Identify which cell holds the provided text, then report its (x, y) central coordinate. 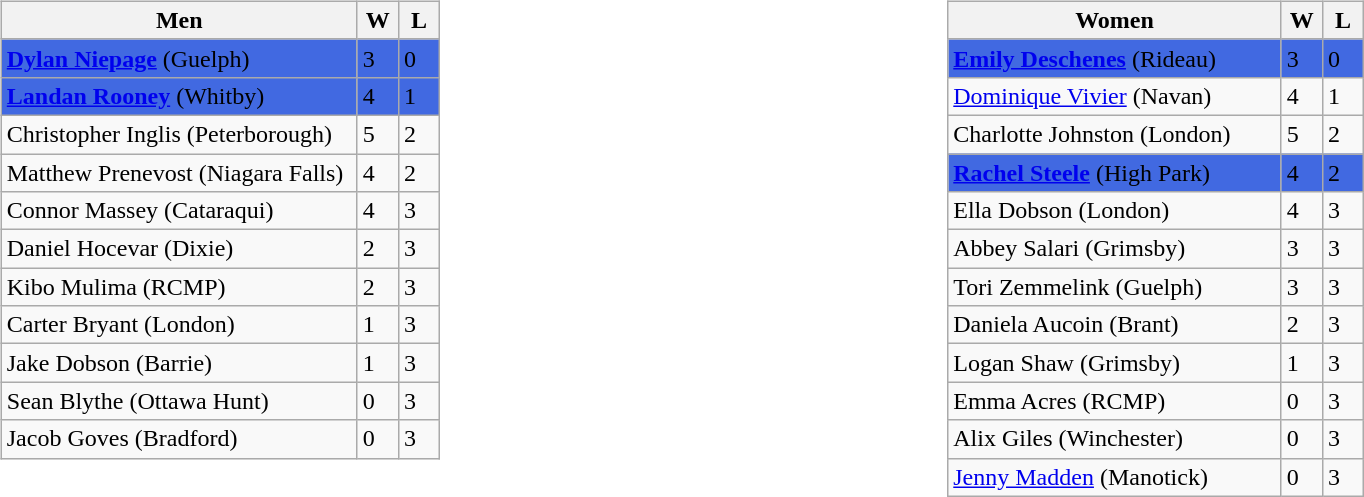
Matthew Prenevost (Niagara Falls) (179, 173)
Abbey Salari (Grimsby) (1115, 249)
Landan Rooney (Whitby) (179, 96)
Dylan Niepage (Guelph) (179, 58)
Dominique Vivier (Navan) (1115, 96)
Jenny Madden (Manotick) (1115, 477)
Emma Acres (RCMP) (1115, 401)
Men (179, 20)
Ella Dobson (London) (1115, 211)
Jacob Goves (Bradford) (179, 439)
Emily Deschenes (Rideau) (1115, 58)
Kibo Mulima (RCMP) (179, 287)
Tori Zemmelink (Guelph) (1115, 287)
Daniela Aucoin (Brant) (1115, 325)
Christopher Inglis (Peterborough) (179, 134)
Charlotte Johnston (London) (1115, 134)
Connor Massey (Cataraqui) (179, 211)
Logan Shaw (Grimsby) (1115, 363)
Daniel Hocevar (Dixie) (179, 249)
Rachel Steele (High Park) (1115, 173)
Women (1115, 20)
Jake Dobson (Barrie) (179, 363)
Sean Blythe (Ottawa Hunt) (179, 401)
Alix Giles (Winchester) (1115, 439)
Carter Bryant (London) (179, 325)
